Determine the [x, y] coordinate at the center of the cell enclosing the given text.  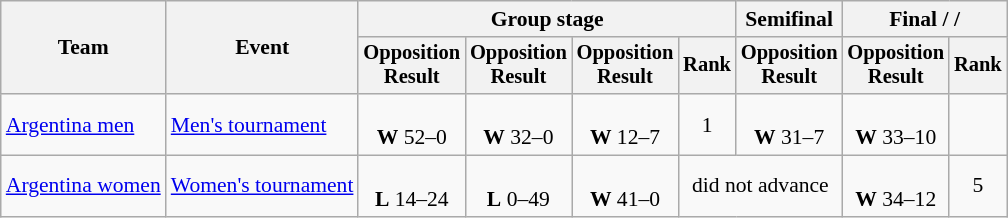
L 14–24 [412, 186]
L 0–49 [518, 186]
W 12–7 [626, 124]
Argentina men [84, 124]
W 32–0 [518, 124]
Women's tournament [262, 186]
Men's tournament [262, 124]
W 31–7 [790, 124]
W 33–10 [896, 124]
Argentina women [84, 186]
5 [978, 186]
Team [84, 48]
Semifinal [790, 19]
Event [262, 48]
Final / / [924, 19]
W 52–0 [412, 124]
W 41–0 [626, 186]
Group stage [546, 19]
did not advance [760, 186]
W 34–12 [896, 186]
1 [707, 124]
